Return the (x, y) coordinate for the center point of the cell that contains the specified text.  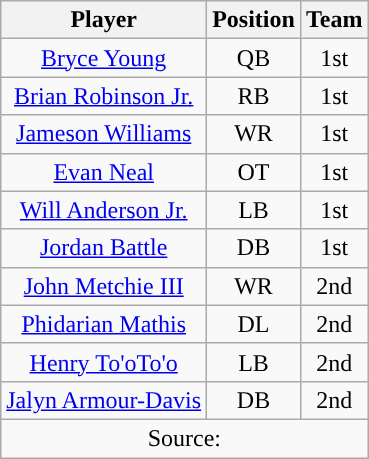
QB (254, 58)
DL (254, 324)
Player (104, 20)
Will Anderson Jr. (104, 210)
John Metchie III (104, 286)
Brian Robinson Jr. (104, 96)
Jalyn Armour-Davis (104, 400)
RB (254, 96)
Henry To'oTo'o (104, 362)
Evan Neal (104, 172)
Bryce Young (104, 58)
Jameson Williams (104, 134)
Source: (184, 438)
OT (254, 172)
Phidarian Mathis (104, 324)
Position (254, 20)
Jordan Battle (104, 248)
Team (334, 20)
